Scan for the cell matching the given text and deliver its [x, y] coordinate at center. 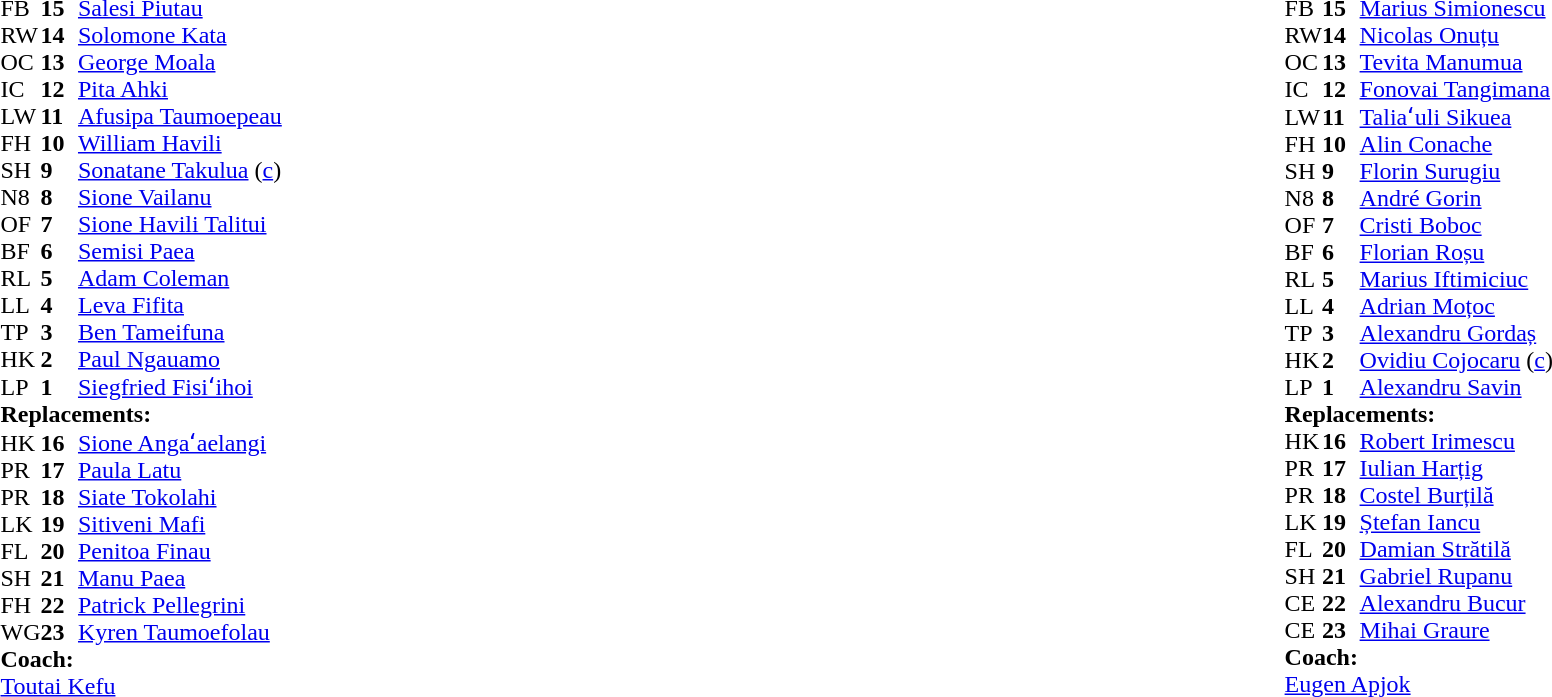
Paul Ngauamo [180, 360]
Solomone Kata [180, 36]
William Havili [180, 144]
Coach: [140, 660]
Pita Ahki [180, 90]
WG [20, 632]
Sione Angaʻaelangi [180, 442]
Ben Tameifuna [180, 332]
Afusipa Taumoepeau [180, 116]
Sione Vailanu [180, 198]
Adam Coleman [180, 278]
Sione Havili Talitui [180, 224]
Patrick Pellegrini [180, 606]
Sitiveni Mafi [180, 524]
Sonatane Takulua (c) [180, 170]
Leva Fifita [180, 306]
Penitoa Finau [180, 552]
Paula Latu [180, 470]
Replacements: [140, 414]
Kyren Taumoefolau [180, 632]
Semisi Paea [180, 252]
George Moala [180, 62]
Manu Paea [180, 578]
Siate Tokolahi [180, 498]
Siegfried Fisiʻihoi [180, 386]
